Scan for the cell matching the given text and deliver its [x, y] coordinate at center. 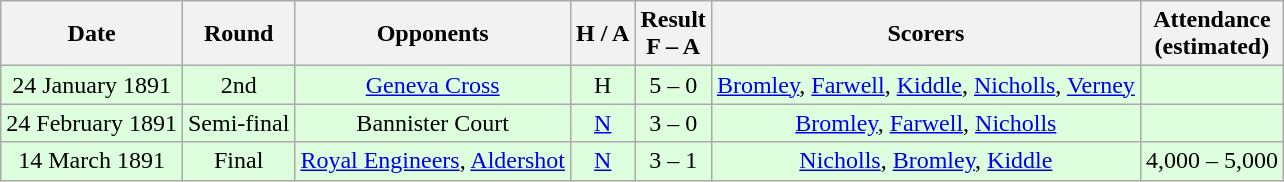
Royal Engineers, Aldershot [433, 161]
H [603, 85]
Geneva Cross [433, 85]
Semi-final [238, 123]
Scorers [926, 34]
Final [238, 161]
3 – 1 [673, 161]
Opponents [433, 34]
24 January 1891 [92, 85]
2nd [238, 85]
Nicholls, Bromley, Kiddle [926, 161]
3 – 0 [673, 123]
Attendance(estimated) [1212, 34]
4,000 – 5,000 [1212, 161]
Bannister Court [433, 123]
24 February 1891 [92, 123]
H / A [603, 34]
Bromley, Farwell, Nicholls [926, 123]
Bromley, Farwell, Kiddle, Nicholls, Verney [926, 85]
14 March 1891 [92, 161]
ResultF – A [673, 34]
5 – 0 [673, 85]
Round [238, 34]
Date [92, 34]
